Return [x, y] of the center of cell containing provided text 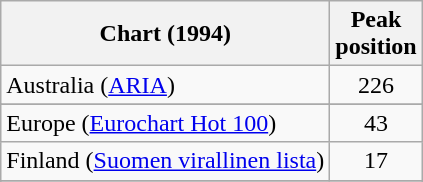
Europe (Eurochart Hot 100) [166, 123]
43 [376, 123]
Chart (1994) [166, 34]
Peakposition [376, 34]
Finland (Suomen virallinen lista) [166, 161]
17 [376, 161]
Australia (ARIA) [166, 85]
226 [376, 85]
